For the text-containing cell, return its midpoint in (X, Y) coordinate format. 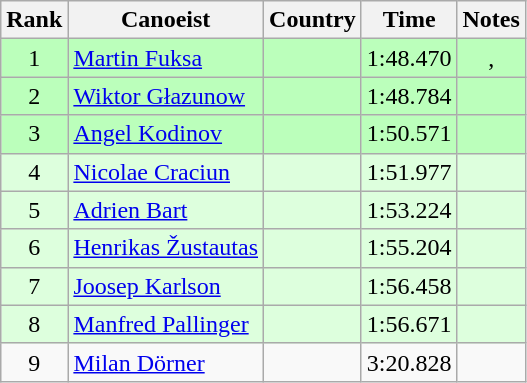
3 (34, 134)
6 (34, 248)
Canoeist (166, 20)
1:48.470 (409, 58)
4 (34, 172)
2 (34, 96)
1:48.784 (409, 96)
Adrien Bart (166, 210)
1:53.224 (409, 210)
Time (409, 20)
9 (34, 362)
1 (34, 58)
Henrikas Žustautas (166, 248)
Wiktor Głazunow (166, 96)
Nicolae Craciun (166, 172)
1:51.977 (409, 172)
Angel Kodinov (166, 134)
7 (34, 286)
Rank (34, 20)
1:50.571 (409, 134)
Country (313, 20)
1:55.204 (409, 248)
1:56.458 (409, 286)
Milan Dörner (166, 362)
1:56.671 (409, 324)
Manfred Pallinger (166, 324)
, (491, 58)
Notes (491, 20)
Joosep Karlson (166, 286)
3:20.828 (409, 362)
5 (34, 210)
Martin Fuksa (166, 58)
8 (34, 324)
